Provide the (X, Y) coordinate of the cell's center where the given text is located.  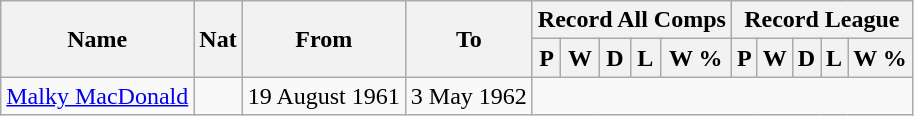
Record League (822, 20)
Name (98, 39)
Nat (218, 39)
19 August 1961 (324, 96)
Malky MacDonald (98, 96)
Record All Comps (632, 20)
3 May 1962 (468, 96)
To (468, 39)
From (324, 39)
